Find where the given text appears and provide that cell's center as (X, Y) coordinate. 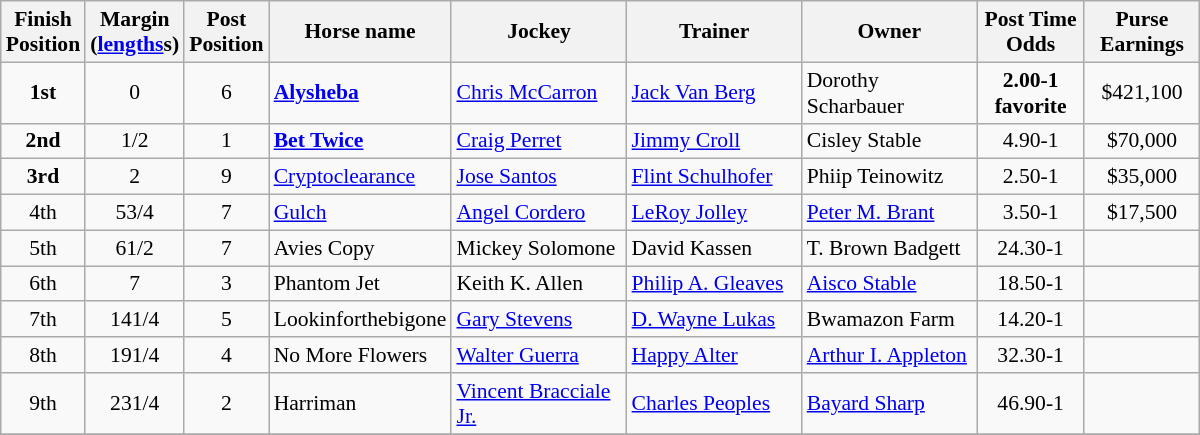
6 (226, 92)
Bwamazon Farm (890, 320)
Mickey Solomone (538, 248)
6th (43, 284)
Avies Copy (360, 248)
LeRoy Jolley (714, 213)
4.90-1 (1031, 141)
Arthur I. Appleton (890, 355)
18.50-1 (1031, 284)
$421,100 (1142, 92)
Gary Stevens (538, 320)
24.30-1 (1031, 248)
Post Position (226, 32)
Alysheba (360, 92)
5 (226, 320)
3.50-1 (1031, 213)
191/4 (134, 355)
Lookinforthebigone (360, 320)
T. Brown Badgett (890, 248)
3 (226, 284)
Peter M. Brant (890, 213)
Jimmy Croll (714, 141)
3rd (43, 177)
Chris McCarron (538, 92)
Cisley Stable (890, 141)
Margin (lengthss) (134, 32)
Happy Alter (714, 355)
Finish Position (43, 32)
Bayard Sharp (890, 404)
Horse name (360, 32)
1 (226, 141)
Jockey (538, 32)
14.20-1 (1031, 320)
D. Wayne Lukas (714, 320)
Aisco Stable (890, 284)
0 (134, 92)
Angel Cordero (538, 213)
9 (226, 177)
Flint Schulhofer (714, 177)
Owner (890, 32)
Vincent Bracciale Jr. (538, 404)
Cryptoclearance (360, 177)
No More Flowers (360, 355)
Post Time Odds (1031, 32)
4 (226, 355)
Bet Twice (360, 141)
141/4 (134, 320)
Harriman (360, 404)
231/4 (134, 404)
Craig Perret (538, 141)
Jack Van Berg (714, 92)
Phiip Teinowitz (890, 177)
4th (43, 213)
32.30-1 (1031, 355)
Purse Earnings (1142, 32)
$70,000 (1142, 141)
5th (43, 248)
Keith K. Allen (538, 284)
9th (43, 404)
$35,000 (1142, 177)
Gulch (360, 213)
Jose Santos (538, 177)
7th (43, 320)
2.50-1 (1031, 177)
53/4 (134, 213)
Walter Guerra (538, 355)
David Kassen (714, 248)
1st (43, 92)
Philip A. Gleaves (714, 284)
Phantom Jet (360, 284)
Dorothy Scharbauer (890, 92)
2nd (43, 141)
46.90-1 (1031, 404)
61/2 (134, 248)
Charles Peoples (714, 404)
Trainer (714, 32)
2.00-1 favorite (1031, 92)
8th (43, 355)
1/2 (134, 141)
$17,500 (1142, 213)
